Determine the [x, y] coordinate at the center of the cell enclosing the given text.  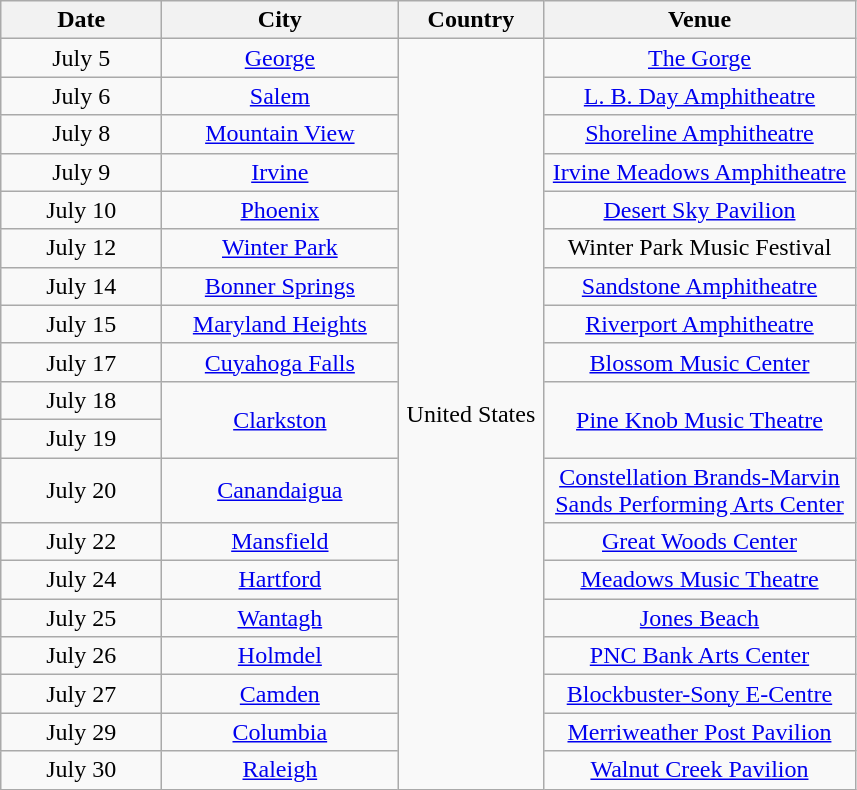
City [280, 20]
Bonner Springs [280, 286]
July 22 [82, 542]
Phoenix [280, 210]
Maryland Heights [280, 324]
Canandaigua [280, 490]
July 9 [82, 172]
Winter Park Music Festival [700, 248]
Raleigh [280, 770]
July 26 [82, 656]
Holmdel [280, 656]
Mansfield [280, 542]
July 14 [82, 286]
Hartford [280, 580]
July 20 [82, 490]
The Gorge [700, 58]
Salem [280, 96]
Irvine Meadows Amphitheatre [700, 172]
July 25 [82, 618]
Sandstone Amphitheatre [700, 286]
July 17 [82, 362]
Date [82, 20]
L. B. Day Amphitheatre [700, 96]
July 24 [82, 580]
Blockbuster-Sony E-Centre [700, 694]
July 8 [82, 134]
George [280, 58]
Columbia [280, 732]
July 19 [82, 438]
Desert Sky Pavilion [700, 210]
Camden [280, 694]
Riverport Amphitheatre [700, 324]
Venue [700, 20]
Shoreline Amphitheatre [700, 134]
Walnut Creek Pavilion [700, 770]
Pine Knob Music Theatre [700, 419]
Blossom Music Center [700, 362]
Country [471, 20]
July 12 [82, 248]
July 15 [82, 324]
July 29 [82, 732]
July 27 [82, 694]
July 6 [82, 96]
Jones Beach [700, 618]
July 5 [82, 58]
Winter Park [280, 248]
Constellation Brands-Marvin Sands Performing Arts Center [700, 490]
United States [471, 414]
Meadows Music Theatre [700, 580]
Great Woods Center [700, 542]
PNC Bank Arts Center [700, 656]
Clarkston [280, 419]
July 10 [82, 210]
July 18 [82, 400]
Mountain View [280, 134]
Cuyahoga Falls [280, 362]
Wantagh [280, 618]
Irvine [280, 172]
July 30 [82, 770]
Merriweather Post Pavilion [700, 732]
